Locate the cell with the specified text and output its [x, y] center coordinate. 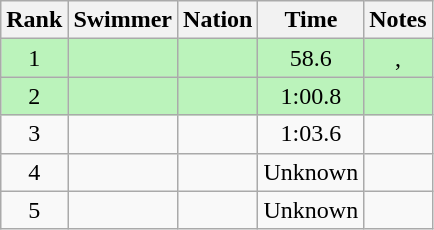
Rank [34, 20]
5 [34, 210]
58.6 [311, 58]
2 [34, 96]
Swimmer [123, 20]
3 [34, 134]
1:00.8 [311, 96]
Notes [398, 20]
Time [311, 20]
1 [34, 58]
, [398, 58]
Nation [218, 20]
4 [34, 172]
1:03.6 [311, 134]
